Return the (x, y) coordinate for the center point of the cell that contains the specified text.  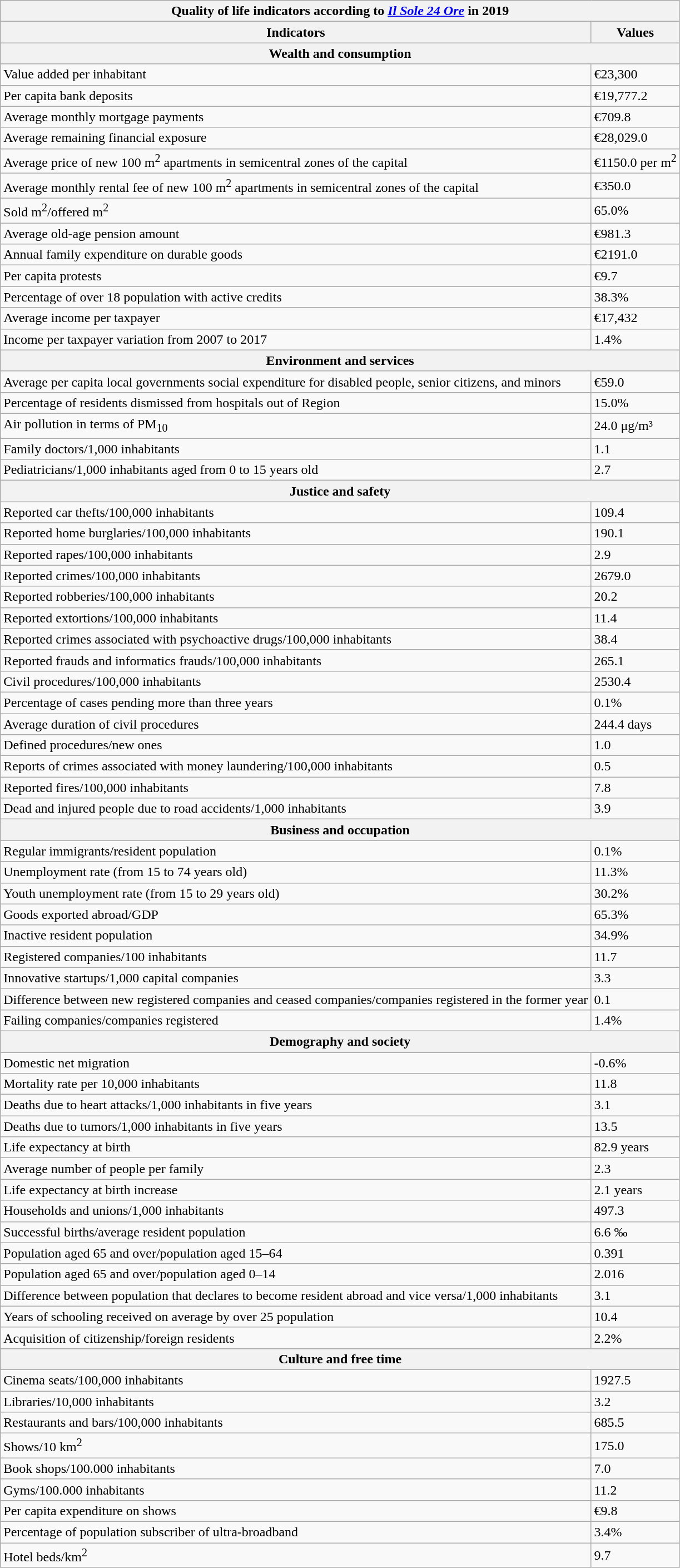
65.3% (635, 914)
Restaurants and bars/100,000 inhabitants (296, 1423)
Reported robberies/100,000 inhabitants (296, 597)
Annual family expenditure on durable goods (296, 255)
2679.0 (635, 576)
Failing companies/companies registered (296, 1020)
109.4 (635, 512)
685.5 (635, 1423)
Cinema seats/100,000 inhabitants (296, 1381)
Domestic net migration (296, 1063)
Pediatricians/1,000 inhabitants aged from 0 to 15 years old (296, 470)
Reported crimes/100,000 inhabitants (296, 576)
Environment and services (340, 360)
Shows/10 km2 (296, 1446)
€709.8 (635, 117)
Unemployment rate (from 15 to 74 years old) (296, 872)
11.8 (635, 1084)
Population aged 65 and over/population aged 15–64 (296, 1253)
Percentage of over 18 population with active credits (296, 297)
Difference between new registered companies and ceased companies/companies registered in the former year (296, 999)
€23,300 (635, 75)
3.2 (635, 1402)
Book shops/100.000 inhabitants (296, 1468)
Deaths due to heart attacks/1,000 inhabitants in five years (296, 1105)
2530.4 (635, 681)
38.4 (635, 639)
Reported home burglaries/100,000 inhabitants (296, 533)
20.2 (635, 597)
Quality of life indicators according to Il Sole 24 Ore in 2019 (340, 11)
€19,777.2 (635, 96)
11.2 (635, 1490)
30.2% (635, 893)
Registered companies/100 inhabitants (296, 957)
Culture and free time (340, 1359)
Average number of people per family (296, 1169)
Value added per inhabitant (296, 75)
Libraries/10,000 inhabitants (296, 1402)
Reported extortions/100,000 inhabitants (296, 618)
244.4 days (635, 724)
Innovative startups/1,000 capital companies (296, 978)
9.7 (635, 1555)
Family doctors/1,000 inhabitants (296, 449)
1.1 (635, 449)
Average income per taxpayer (296, 318)
€28,029.0 (635, 138)
2.9 (635, 555)
€981.3 (635, 234)
€9.7 (635, 276)
13.5 (635, 1126)
Reported car thefts/100,000 inhabitants (296, 512)
175.0 (635, 1446)
0.1 (635, 999)
Population aged 65 and over/population aged 0–14 (296, 1274)
1.0 (635, 745)
Percentage of cases pending more than three years (296, 703)
6.6 ‰ (635, 1232)
65.0% (635, 210)
Average monthly mortgage payments (296, 117)
Hotel beds/km2 (296, 1555)
-0.6% (635, 1063)
3.4% (635, 1532)
Goods exported abroad/GDP (296, 914)
Sold m2/offered m2 (296, 210)
190.1 (635, 533)
Wealth and consumption (340, 53)
Inactive resident population (296, 936)
Average monthly rental fee of new 100 m2 apartments in semicentral zones of the capital (296, 186)
2.016 (635, 1274)
82.9 years (635, 1147)
Indicators (296, 32)
Reports of crimes associated with money laundering/100,000 inhabitants (296, 766)
Years of schooling received on average by over 25 population (296, 1317)
Life expectancy at birth (296, 1147)
2.7 (635, 470)
Values (635, 32)
Average per capita local governments social expenditure for disabled people, senior citizens, and minors (296, 382)
Reported rapes/100,000 inhabitants (296, 555)
Air pollution in terms of PM10 (296, 426)
Deaths due to tumors/1,000 inhabitants in five years (296, 1126)
Regular immigrants/resident population (296, 851)
Civil procedures/100,000 inhabitants (296, 681)
38.3% (635, 297)
Youth unemployment rate (from 15 to 29 years old) (296, 893)
0.391 (635, 1253)
2.2% (635, 1338)
Mortality rate per 10,000 inhabitants (296, 1084)
3.9 (635, 809)
2.1 years (635, 1190)
11.3% (635, 872)
11.7 (635, 957)
€2191.0 (635, 255)
3.3 (635, 978)
Households and unions/1,000 inhabitants (296, 1211)
Demography and society (340, 1042)
1927.5 (635, 1381)
34.9% (635, 936)
Life expectancy at birth increase (296, 1190)
Percentage of residents dismissed from hospitals out of Region (296, 403)
Gyms/100.000 inhabitants (296, 1490)
Average price of new 100 m2 apartments in semicentral zones of the capital (296, 161)
0.5 (635, 766)
Reported fires/100,000 inhabitants (296, 788)
€9.8 (635, 1511)
24.0 μg/m³ (635, 426)
Average duration of civil procedures (296, 724)
11.4 (635, 618)
Successful births/average resident population (296, 1232)
€59.0 (635, 382)
Business and occupation (340, 830)
Per capita protests (296, 276)
7.8 (635, 788)
497.3 (635, 1211)
Difference between population that declares to become resident abroad and vice versa/1,000 inhabitants (296, 1295)
Acquisition of citizenship/foreign residents (296, 1338)
€1150.0 per m2 (635, 161)
7.0 (635, 1468)
Justice and safety (340, 491)
Reported crimes associated with psychoactive drugs/100,000 inhabitants (296, 639)
265.1 (635, 660)
Defined procedures/new ones (296, 745)
€17,432 (635, 318)
10.4 (635, 1317)
Reported frauds and informatics frauds/100,000 inhabitants (296, 660)
2.3 (635, 1169)
Percentage of population subscriber of ultra-broadband (296, 1532)
Dead and injured people due to road accidents/1,000 inhabitants (296, 809)
€350.0 (635, 186)
Average remaining financial exposure (296, 138)
Per capita bank deposits (296, 96)
15.0% (635, 403)
Per capita expenditure on shows (296, 1511)
Average old-age pension amount (296, 234)
Income per taxpayer variation from 2007 to 2017 (296, 339)
